Scan for the cell matching the given text and deliver its [x, y] coordinate at center. 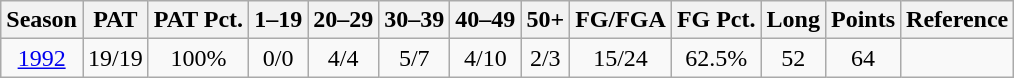
52 [793, 58]
Long [793, 20]
2/3 [546, 58]
Points [862, 20]
64 [862, 58]
PAT Pct. [198, 20]
4/10 [486, 58]
50+ [546, 20]
1–19 [278, 20]
20–29 [344, 20]
0/0 [278, 58]
Season [42, 20]
62.5% [716, 58]
1992 [42, 58]
5/7 [414, 58]
40–49 [486, 20]
PAT [115, 20]
4/4 [344, 58]
100% [198, 58]
FG/FGA [621, 20]
Reference [958, 20]
30–39 [414, 20]
15/24 [621, 58]
19/19 [115, 58]
FG Pct. [716, 20]
